Identify which cell holds the provided text, then report its (X, Y) central coordinate. 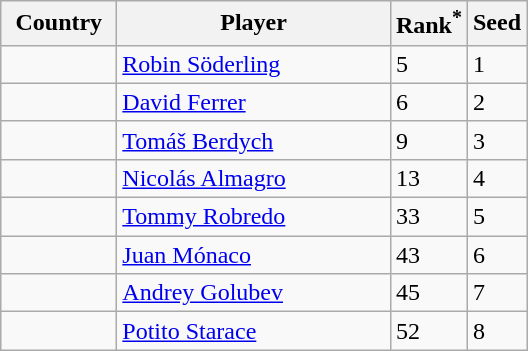
9 (428, 140)
Potito Starace (254, 331)
2 (496, 102)
13 (428, 178)
Tomáš Berdych (254, 140)
45 (428, 293)
4 (496, 178)
Tommy Robredo (254, 217)
1 (496, 64)
Seed (496, 24)
8 (496, 331)
David Ferrer (254, 102)
Andrey Golubev (254, 293)
33 (428, 217)
Nicolás Almagro (254, 178)
52 (428, 331)
Player (254, 24)
Country (59, 24)
Robin Söderling (254, 64)
3 (496, 140)
7 (496, 293)
Juan Mónaco (254, 255)
43 (428, 255)
Rank* (428, 24)
